Extract the [X, Y] coordinate from the center of the cell holding the provided text.  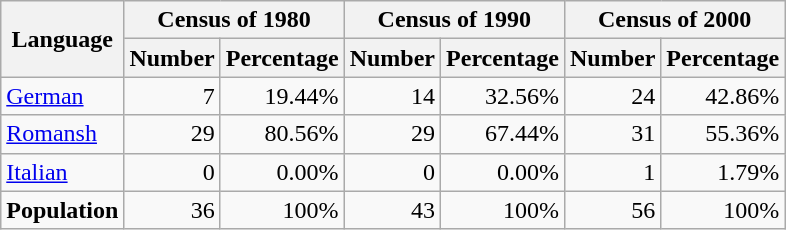
Census of 1990 [454, 20]
Italian [62, 172]
19.44% [282, 96]
55.36% [723, 134]
14 [392, 96]
36 [172, 210]
67.44% [503, 134]
Census of 2000 [674, 20]
Population [62, 210]
German [62, 96]
1 [612, 172]
32.56% [503, 96]
56 [612, 210]
43 [392, 210]
7 [172, 96]
42.86% [723, 96]
24 [612, 96]
31 [612, 134]
Romansh [62, 134]
Census of 1980 [234, 20]
80.56% [282, 134]
Language [62, 39]
1.79% [723, 172]
